Return the [x, y] coordinate for the center point of the cell that contains the specified text.  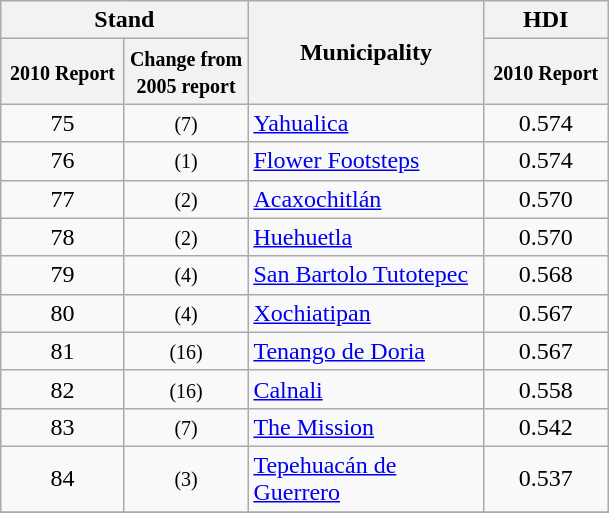
75 [63, 123]
84 [63, 478]
81 [63, 351]
Tepehuacán de Guerrero [366, 478]
Acaxochitlán [366, 199]
Huehuetla [366, 237]
Stand [124, 20]
The Mission [366, 427]
Municipality [366, 52]
80 [63, 313]
79 [63, 275]
Flower Footsteps [366, 161]
Yahualica [366, 123]
Change from 2005 report [186, 72]
Tenango de Doria [366, 351]
77 [63, 199]
(3) [186, 478]
0.537 [546, 478]
HDI [546, 20]
Calnali [366, 389]
0.558 [546, 389]
0.568 [546, 275]
(1) [186, 161]
76 [63, 161]
San Bartolo Tutotepec [366, 275]
Xochiatipan [366, 313]
0.542 [546, 427]
78 [63, 237]
83 [63, 427]
82 [63, 389]
